Scan for the cell matching the given text and deliver its (x, y) coordinate at center. 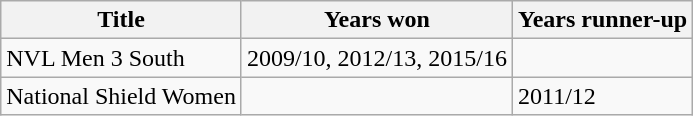
NVL Men 3 South (122, 58)
2011/12 (602, 96)
Title (122, 20)
Years runner-up (602, 20)
Years won (376, 20)
2009/10, 2012/13, 2015/16 (376, 58)
National Shield Women (122, 96)
